Identify which cell holds the provided text, then report its [X, Y] central coordinate. 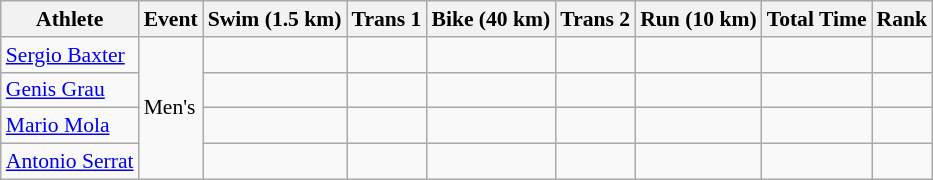
Genis Grau [70, 90]
Bike (40 km) [490, 19]
Sergio Baxter [70, 55]
Total Time [817, 19]
Trans 1 [387, 19]
Run (10 km) [698, 19]
Antonio Serrat [70, 162]
Men's [171, 108]
Mario Mola [70, 126]
Athlete [70, 19]
Event [171, 19]
Trans 2 [595, 19]
Rank [902, 19]
Swim (1.5 km) [275, 19]
